Pinpoint the cell where the given text exists, returning its [X, Y] midpoint coordinate. 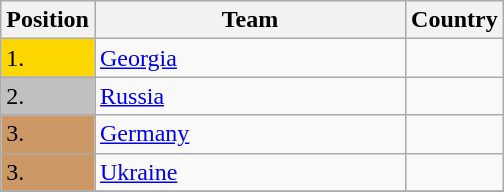
Germany [250, 134]
2. [48, 96]
Russia [250, 96]
Georgia [250, 58]
Position [48, 20]
1. [48, 58]
Team [250, 20]
Country [455, 20]
Ukraine [250, 172]
